Search for the cell housing the specified text and yield its (X, Y) center coordinate. 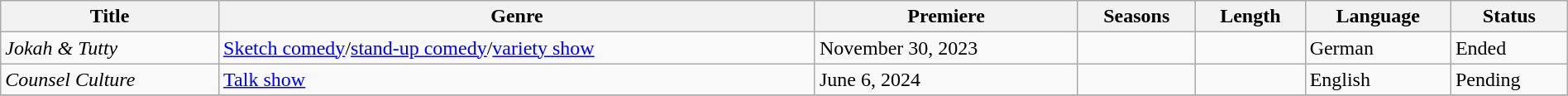
English (1378, 79)
Seasons (1136, 17)
Counsel Culture (110, 79)
Status (1508, 17)
Sketch comedy/stand-up comedy/variety show (518, 48)
Length (1250, 17)
November 30, 2023 (946, 48)
Premiere (946, 17)
German (1378, 48)
Genre (518, 17)
Ended (1508, 48)
June 6, 2024 (946, 79)
Jokah & Tutty (110, 48)
Title (110, 17)
Language (1378, 17)
Talk show (518, 79)
Pending (1508, 79)
